Identify which cell holds the provided text, then report its [x, y] central coordinate. 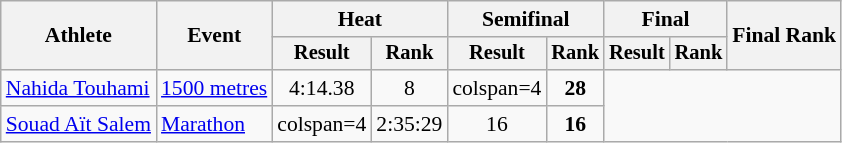
Athlete [78, 36]
28 [575, 88]
2:35:29 [409, 124]
Semifinal [526, 19]
Nahida Touhami [78, 88]
Heat [360, 19]
8 [409, 88]
Marathon [214, 124]
1500 metres [214, 88]
Souad Aït Salem [78, 124]
4:14.38 [322, 88]
Final Rank [784, 36]
Final [666, 19]
Event [214, 36]
